Pinpoint the cell where the given text exists, returning its (X, Y) midpoint coordinate. 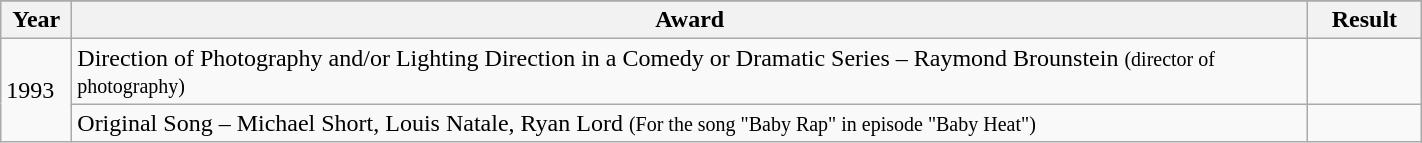
1993 (36, 90)
Year (36, 20)
Original Song – Michael Short, Louis Natale, Ryan Lord (For the song "Baby Rap" in episode "Baby Heat") (690, 123)
Direction of Photography and/or Lighting Direction in a Comedy or Dramatic Series – Raymond Brounstein (director of photography) (690, 72)
Result (1365, 20)
Award (690, 20)
